Identify which cell holds the provided text, then report its [X, Y] central coordinate. 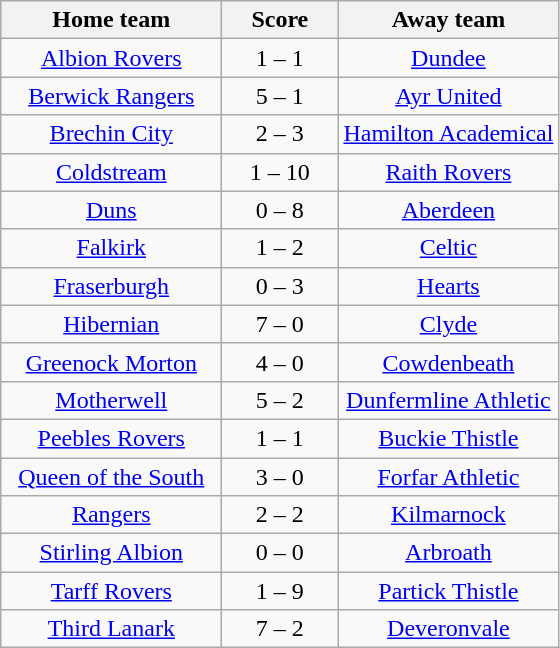
Aberdeen [448, 210]
Celtic [448, 248]
Hamilton Academical [448, 134]
Dundee [448, 58]
Falkirk [112, 248]
4 – 0 [280, 362]
Forfar Athletic [448, 477]
Peebles Rovers [112, 438]
Third Lanark [112, 629]
Greenock Morton [112, 362]
Cowdenbeath [448, 362]
3 – 0 [280, 477]
0 – 8 [280, 210]
Buckie Thistle [448, 438]
1 – 2 [280, 248]
7 – 2 [280, 629]
Motherwell [112, 400]
Partick Thistle [448, 591]
Hibernian [112, 324]
Queen of the South [112, 477]
Rangers [112, 515]
5 – 1 [280, 96]
Raith Rovers [448, 172]
Fraserburgh [112, 286]
Score [280, 20]
Ayr United [448, 96]
Arbroath [448, 553]
2 – 3 [280, 134]
0 – 0 [280, 553]
5 – 2 [280, 400]
Brechin City [112, 134]
Deveronvale [448, 629]
1 – 10 [280, 172]
0 – 3 [280, 286]
Kilmarnock [448, 515]
Duns [112, 210]
Berwick Rangers [112, 96]
Dunfermline Athletic [448, 400]
7 – 0 [280, 324]
Clyde [448, 324]
Away team [448, 20]
1 – 9 [280, 591]
Coldstream [112, 172]
Tarff Rovers [112, 591]
Albion Rovers [112, 58]
Stirling Albion [112, 553]
Home team [112, 20]
2 – 2 [280, 515]
Hearts [448, 286]
